Extract the [X, Y] coordinate from the center of the cell holding the provided text.  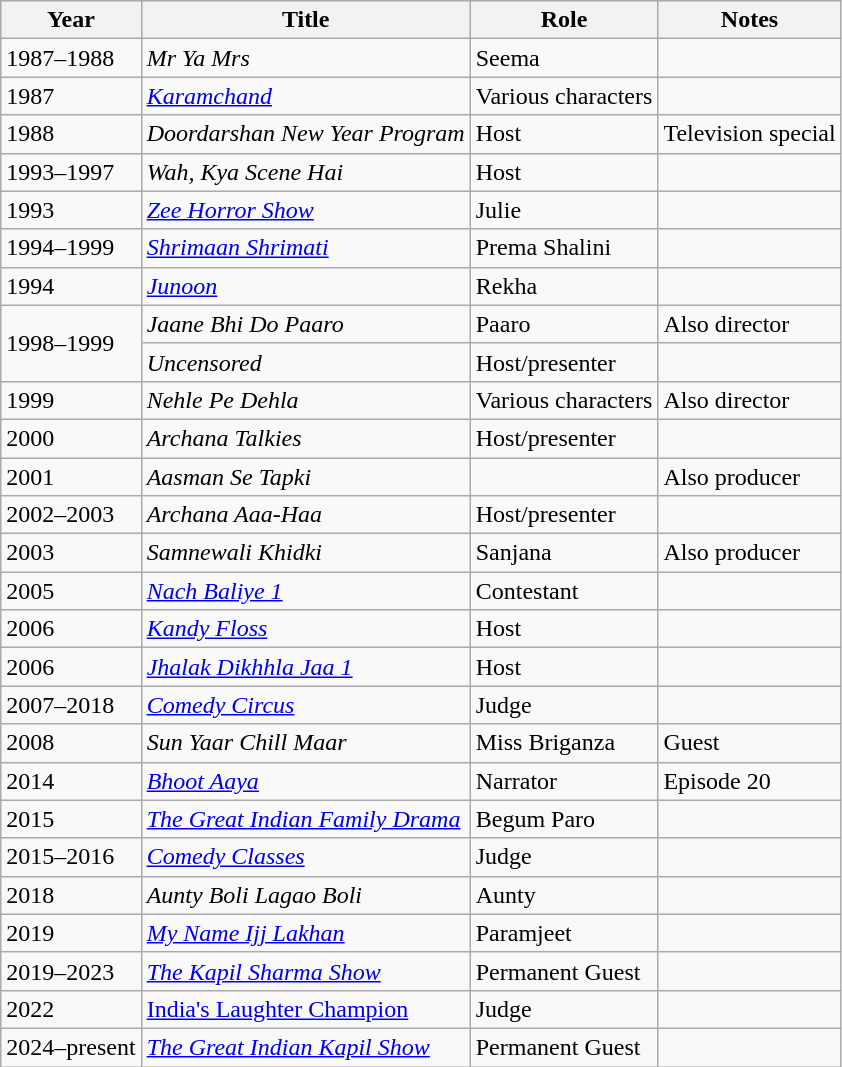
Archana Aaa-Haa [306, 515]
1993 [71, 210]
Rekha [564, 286]
Miss Briganza [564, 743]
Doordarshan New Year Program [306, 134]
Notes [750, 20]
Television special [750, 134]
Guest [750, 743]
Sun Yaar Chill Maar [306, 743]
Title [306, 20]
Narrator [564, 781]
Comedy Classes [306, 857]
The Great Indian Family Drama [306, 819]
2007–2018 [71, 705]
My Name Ijj Lakhan [306, 933]
2002–2003 [71, 515]
2008 [71, 743]
Role [564, 20]
Junoon [306, 286]
Nach Baliye 1 [306, 591]
1987–1988 [71, 58]
2019 [71, 933]
Aunty Boli Lagao Boli [306, 895]
Jaane Bhi Do Paaro [306, 324]
Aasman Se Tapki [306, 477]
The Great Indian Kapil Show [306, 1047]
Year [71, 20]
Samnewali Khidki [306, 553]
Wah, Kya Scene Hai [306, 172]
2003 [71, 553]
Julie [564, 210]
Karamchand [306, 96]
Nehle Pe Dehla [306, 400]
2018 [71, 895]
Archana Talkies [306, 438]
2022 [71, 1009]
1987 [71, 96]
Seema [564, 58]
Jhalak Dikhhla Jaa 1 [306, 667]
1999 [71, 400]
1993–1997 [71, 172]
2015–2016 [71, 857]
2014 [71, 781]
Shrimaan Shrimati [306, 248]
Mr Ya Mrs [306, 58]
Uncensored [306, 362]
India's Laughter Champion [306, 1009]
2019–2023 [71, 971]
Aunty [564, 895]
Prema Shalini [564, 248]
Zee Horror Show [306, 210]
Comedy Circus [306, 705]
Episode 20 [750, 781]
Contestant [564, 591]
The Kapil Sharma Show [306, 971]
2005 [71, 591]
1994 [71, 286]
2015 [71, 819]
Bhoot Aaya [306, 781]
2000 [71, 438]
Begum Paro [564, 819]
Paramjeet [564, 933]
1994–1999 [71, 248]
Sanjana [564, 553]
1998–1999 [71, 343]
Paaro [564, 324]
2001 [71, 477]
2024–present [71, 1047]
1988 [71, 134]
Kandy Floss [306, 629]
